Locate the cell with the specified text and output its [X, Y] center coordinate. 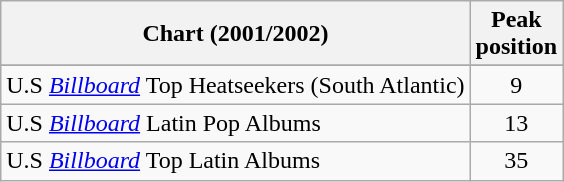
U.S Billboard Top Heatseekers (South Atlantic) [236, 85]
U.S Billboard Top Latin Albums [236, 161]
35 [516, 161]
9 [516, 85]
13 [516, 123]
Chart (2001/2002) [236, 34]
U.S Billboard Latin Pop Albums [236, 123]
Peakposition [516, 34]
